Locate the cell with the specified text and output its (x, y) center coordinate. 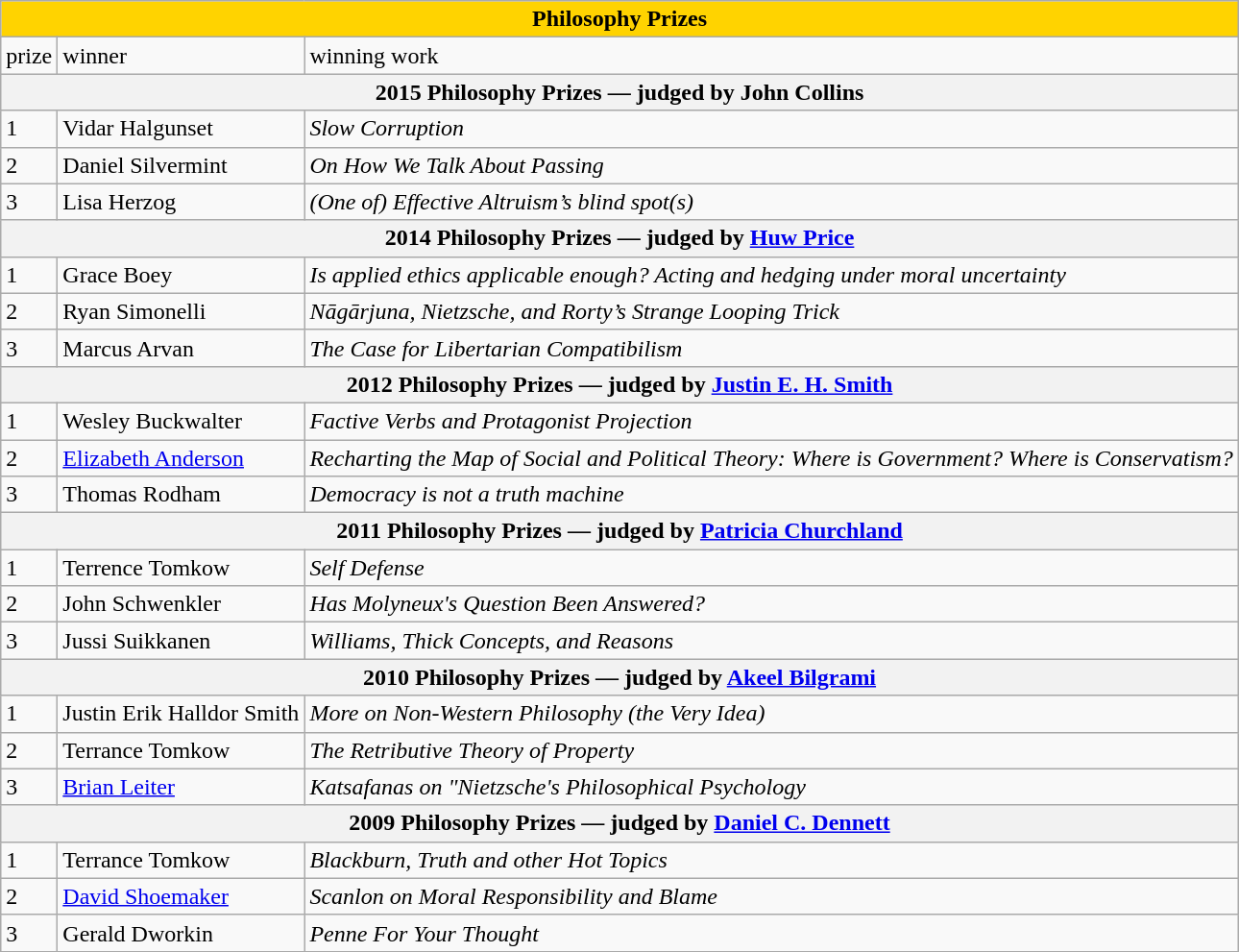
winner (181, 56)
2014 Philosophy Prizes — judged by Huw Price (620, 238)
Democracy is not a truth machine (771, 495)
2010 Philosophy Prizes — judged by Akeel Bilgrami (620, 677)
Williams, Thick Concepts, and Reasons (771, 641)
On How We Talk About Passing (771, 165)
Scanlon on Moral Responsibility and Blame (771, 896)
Grace Boey (181, 275)
Wesley Buckwalter (181, 421)
prize (29, 56)
Marcus Arvan (181, 348)
Terrence Tomkow (181, 568)
More on Non-Western Philosophy (the Very Idea) (771, 714)
Vidar Halgunset (181, 129)
Justin Erik Halldor Smith (181, 714)
Penne For Your Thought (771, 933)
Daniel Silvermint (181, 165)
David Shoemaker (181, 896)
winning work (771, 56)
Brian Leiter (181, 787)
The Retributive Theory of Property (771, 750)
Philosophy Prizes (620, 19)
2009 Philosophy Prizes — judged by Daniel C. Dennett (620, 823)
Blackburn, Truth and other Hot Topics (771, 860)
Thomas Rodham (181, 495)
Is applied ethics applicable enough? Acting and hedging under moral uncertainty (771, 275)
The Case for Libertarian Compatibilism (771, 348)
Katsafanas on "Nietzsche's Philosophical Psychology (771, 787)
2015 Philosophy Prizes — judged by John Collins (620, 92)
Gerald Dworkin (181, 933)
Recharting the Map of Social and Political Theory: Where is Government? Where is Conservatism? (771, 458)
Jussi Suikkanen (181, 641)
2011 Philosophy Prizes — judged by Patricia Churchland (620, 531)
(One of) Effective Altruism’s blind spot(s) (771, 202)
Elizabeth Anderson (181, 458)
Slow Corruption (771, 129)
Factive Verbs and Protagonist Projection (771, 421)
Ryan Simonelli (181, 311)
2012 Philosophy Prizes — judged by Justin E. H. Smith (620, 384)
Has Molyneux's Question Been Answered? (771, 604)
John Schwenkler (181, 604)
Lisa Herzog (181, 202)
Self Defense (771, 568)
Nāgārjuna, Nietzsche, and Rorty’s Strange Looping Trick (771, 311)
